Pinpoint the cell where the given text exists, returning its (x, y) midpoint coordinate. 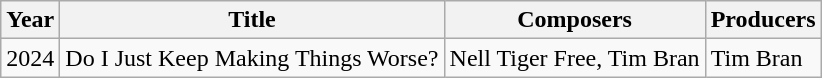
Title (252, 20)
Do I Just Keep Making Things Worse? (252, 58)
Composers (574, 20)
Tim Bran (763, 58)
Year (30, 20)
Producers (763, 20)
Nell Tiger Free, Tim Bran (574, 58)
2024 (30, 58)
